Search for the cell housing the specified text and yield its (X, Y) center coordinate. 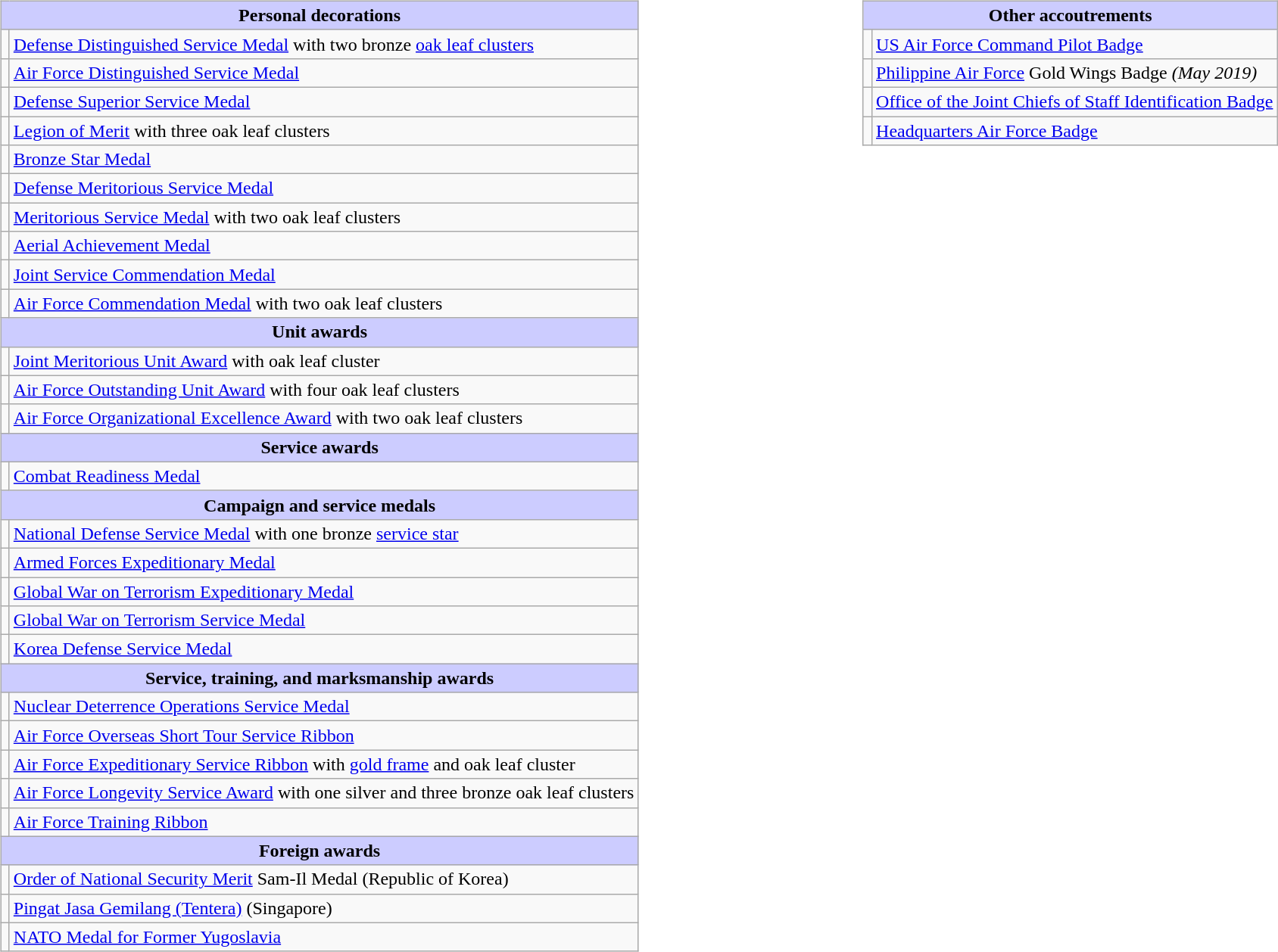
Other accoutrements (1070, 15)
Order of National Security Merit Sam-Il Medal (Republic of Korea) (324, 879)
Pingat Jasa Gemilang (Tentera) (Singapore) (324, 908)
Armed Forces Expeditionary Medal (324, 562)
Nuclear Deterrence Operations Service Medal (324, 707)
Air Force Overseas Short Tour Service Ribbon (324, 736)
Defense Distinguished Service Medal with two bronze oak leaf clusters (324, 44)
Foreign awards (319, 851)
Service, training, and marksmanship awards (319, 678)
Philippine Air Force Gold Wings Badge (May 2019) (1075, 73)
Bronze Star Medal (324, 160)
Air Force Commendation Medal with two oak leaf clusters (324, 303)
Office of the Joint Chiefs of Staff Identification Badge (1075, 101)
Air Force Organizational Excellence Award with two oak leaf clusters (324, 418)
Aerial Achievement Medal (324, 246)
Meritorious Service Medal with two oak leaf clusters (324, 217)
Joint Service Commendation Medal (324, 275)
Campaign and service medals (319, 505)
National Defense Service Medal with one bronze service star (324, 534)
NATO Medal for Former Yugoslavia (324, 937)
Air Force Training Ribbon (324, 822)
Combat Readiness Medal (324, 476)
Headquarters Air Force Badge (1075, 131)
Legion of Merit with three oak leaf clusters (324, 131)
Air Force Outstanding Unit Award with four oak leaf clusters (324, 390)
Joint Meritorious Unit Award with oak leaf cluster (324, 361)
Global War on Terrorism Expeditionary Medal (324, 591)
Korea Defense Service Medal (324, 649)
Air Force Distinguished Service Medal (324, 73)
Air Force Longevity Service Award with one silver and three bronze oak leaf clusters (324, 793)
Defense Meritorious Service Medal (324, 188)
Air Force Expeditionary Service Ribbon with gold frame and oak leaf cluster (324, 764)
Unit awards (319, 332)
Global War on Terrorism Service Medal (324, 621)
Defense Superior Service Medal (324, 101)
Service awards (319, 447)
US Air Force Command Pilot Badge (1075, 44)
Personal decorations (319, 15)
